Pinpoint the cell where the given text exists, returning its (x, y) midpoint coordinate. 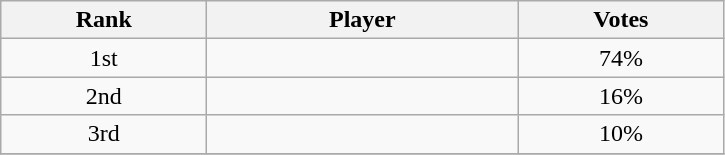
1st (104, 58)
Rank (104, 20)
3rd (104, 134)
74% (621, 58)
2nd (104, 96)
16% (621, 96)
Player (362, 20)
10% (621, 134)
Votes (621, 20)
